Provide the [x, y] coordinate of the cell's center where the given text is located.  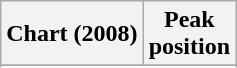
Peakposition [189, 34]
Chart (2008) [72, 34]
